Scan for the cell matching the given text and deliver its (x, y) coordinate at center. 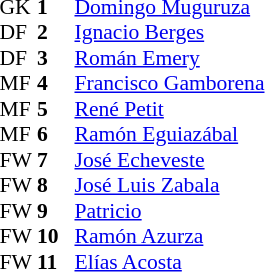
4 (56, 83)
Román Emery (169, 58)
7 (56, 160)
Ramón Azurza (169, 237)
3 (56, 58)
9 (56, 211)
6 (56, 135)
5 (56, 109)
Ignacio Berges (169, 33)
José Luis Zabala (169, 185)
José Echeveste (169, 160)
8 (56, 185)
Patricio (169, 211)
René Petit (169, 109)
10 (56, 237)
2 (56, 33)
Ramón Eguiazábal (169, 135)
Francisco Gamborena (169, 83)
